Provide the [X, Y] coordinate of the cell's center where the given text is located.  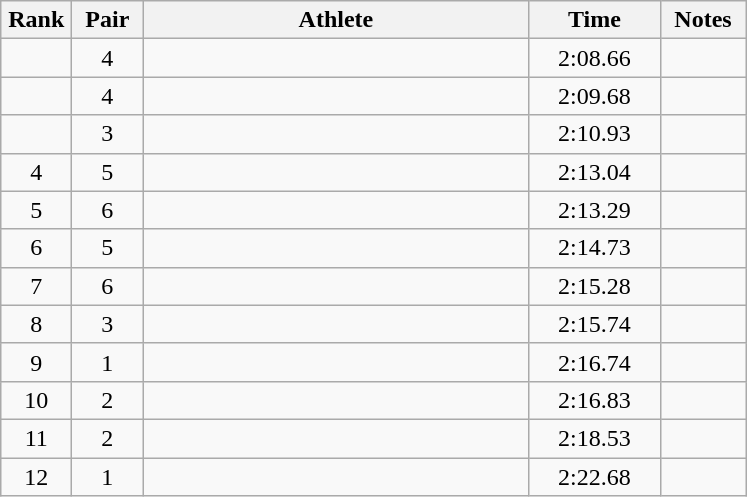
8 [36, 324]
2:18.53 [594, 438]
Time [594, 20]
Notes [703, 20]
2:13.29 [594, 210]
2:15.28 [594, 286]
2:14.73 [594, 248]
7 [36, 286]
10 [36, 400]
12 [36, 477]
2:08.66 [594, 58]
2:16.83 [594, 400]
Pair [108, 20]
2:09.68 [594, 96]
Rank [36, 20]
2:22.68 [594, 477]
11 [36, 438]
2:10.93 [594, 134]
Athlete [336, 20]
2:16.74 [594, 362]
2:13.04 [594, 172]
9 [36, 362]
2:15.74 [594, 324]
